For the text-containing cell, return its midpoint in (X, Y) coordinate format. 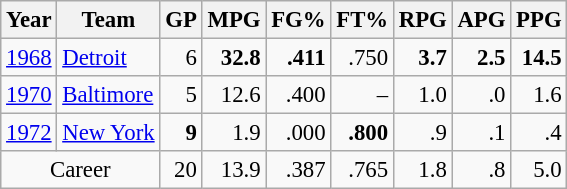
Detroit (108, 58)
GP (181, 20)
.8 (482, 170)
MPG (234, 20)
.800 (362, 133)
6 (181, 58)
14.5 (539, 58)
PPG (539, 20)
.9 (422, 133)
.765 (362, 170)
5 (181, 95)
5.0 (539, 170)
FG% (298, 20)
1.8 (422, 170)
1972 (29, 133)
.0 (482, 95)
12.6 (234, 95)
FT% (362, 20)
Team (108, 20)
Career (80, 170)
1968 (29, 58)
1.9 (234, 133)
APG (482, 20)
.1 (482, 133)
New York (108, 133)
32.8 (234, 58)
.411 (298, 58)
1.6 (539, 95)
.387 (298, 170)
13.9 (234, 170)
.400 (298, 95)
.000 (298, 133)
2.5 (482, 58)
3.7 (422, 58)
Year (29, 20)
1.0 (422, 95)
.4 (539, 133)
– (362, 95)
.750 (362, 58)
RPG (422, 20)
Baltimore (108, 95)
20 (181, 170)
1970 (29, 95)
9 (181, 133)
